Detect which cell encompasses the target text, then output its (X, Y) center coordinate. 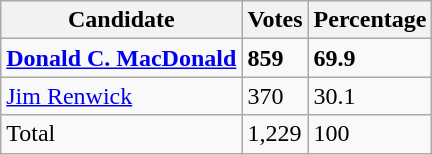
Donald C. MacDonald (122, 58)
Percentage (370, 20)
859 (275, 58)
69.9 (370, 58)
370 (275, 96)
1,229 (275, 134)
Votes (275, 20)
Total (122, 134)
Candidate (122, 20)
30.1 (370, 96)
Jim Renwick (122, 96)
100 (370, 134)
